Identify which cell holds the provided text, then report its (x, y) central coordinate. 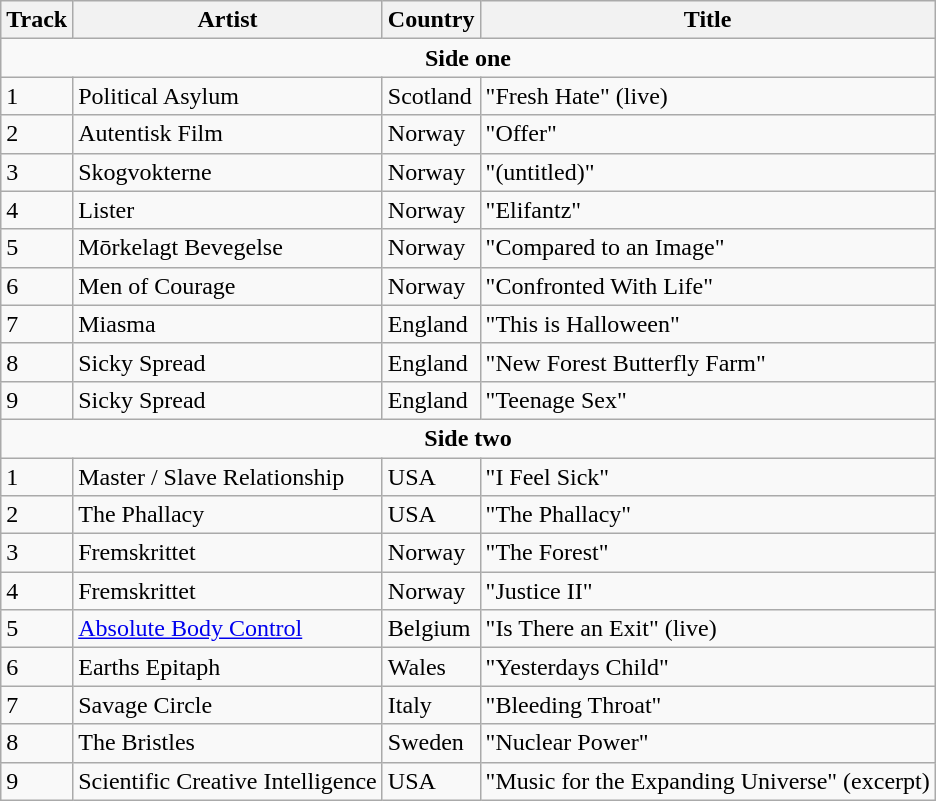
"Music for the Expanding Universe" (excerpt) (708, 781)
Wales (431, 667)
Political Asylum (228, 96)
"Fresh Hate" (live) (708, 96)
"New Forest Butterfly Farm" (708, 362)
Side two (468, 438)
Men of Courage (228, 286)
"This is Halloween" (708, 324)
"Offer" (708, 134)
"Teenage Sex" (708, 400)
Master / Slave Relationship (228, 477)
Sweden (431, 743)
Side one (468, 58)
"Nuclear Power" (708, 743)
The Phallacy (228, 515)
Scotland (431, 96)
"The Forest" (708, 553)
"The Phallacy" (708, 515)
Lister (228, 210)
Track (37, 20)
Mōrkelagt Bevegelse (228, 248)
"Compared to an Image" (708, 248)
"Confronted With Life" (708, 286)
Scientific Creative Intelligence (228, 781)
"Yesterdays Child" (708, 667)
The Bristles (228, 743)
"Bleeding Throat" (708, 705)
"(untitled)" (708, 172)
Belgium (431, 629)
Italy (431, 705)
"Justice II" (708, 591)
"Is There an Exit" (live) (708, 629)
Title (708, 20)
"Elifantz" (708, 210)
"I Feel Sick" (708, 477)
Savage Circle (228, 705)
Country (431, 20)
Skogvokterne (228, 172)
Earths Epitaph (228, 667)
Artist (228, 20)
Autentisk Film (228, 134)
Absolute Body Control (228, 629)
Miasma (228, 324)
